Scan for the cell matching the given text and deliver its [X, Y] coordinate at center. 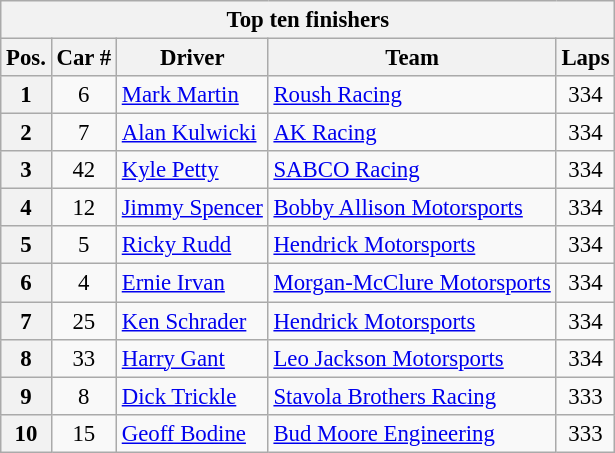
Jimmy Spencer [192, 208]
Leo Jackson Motorsports [412, 358]
3 [26, 170]
AK Racing [412, 133]
1 [26, 95]
10 [26, 433]
Alan Kulwicki [192, 133]
Kyle Petty [192, 170]
12 [84, 208]
33 [84, 358]
Laps [586, 58]
Roush Racing [412, 95]
Ken Schrader [192, 321]
Mark Martin [192, 95]
Stavola Brothers Racing [412, 396]
Geoff Bodine [192, 433]
42 [84, 170]
Ricky Rudd [192, 245]
Morgan-McClure Motorsports [412, 283]
25 [84, 321]
Harry Gant [192, 358]
Bobby Allison Motorsports [412, 208]
Team [412, 58]
Bud Moore Engineering [412, 433]
2 [26, 133]
15 [84, 433]
Ernie Irvan [192, 283]
9 [26, 396]
Dick Trickle [192, 396]
Driver [192, 58]
SABCO Racing [412, 170]
Pos. [26, 58]
Top ten finishers [308, 20]
Car # [84, 58]
